Return the (X, Y) coordinate for the center point of the cell that contains the specified text.  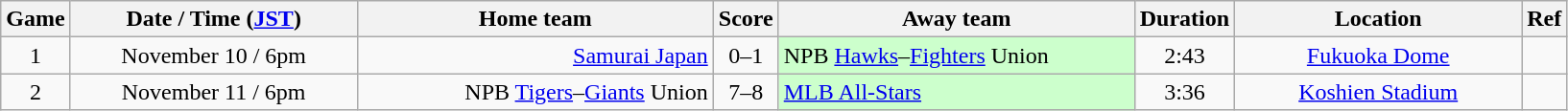
2:43 (1184, 55)
Score (746, 19)
7–8 (746, 92)
NPB Tigers–Giants Union (535, 92)
MLB All-Stars (956, 92)
Game (36, 19)
Duration (1184, 19)
NPB Hawks–Fighters Union (956, 55)
1 (36, 55)
0–1 (746, 55)
Fukuoka Dome (1378, 55)
Away team (956, 19)
Date / Time (JST) (213, 19)
November 10 / 6pm (213, 55)
2 (36, 92)
Home team (535, 19)
Location (1378, 19)
Koshien Stadium (1378, 92)
Ref (1545, 19)
3:36 (1184, 92)
Samurai Japan (535, 55)
November 11 / 6pm (213, 92)
